Scan for the cell matching the given text and deliver its [X, Y] coordinate at center. 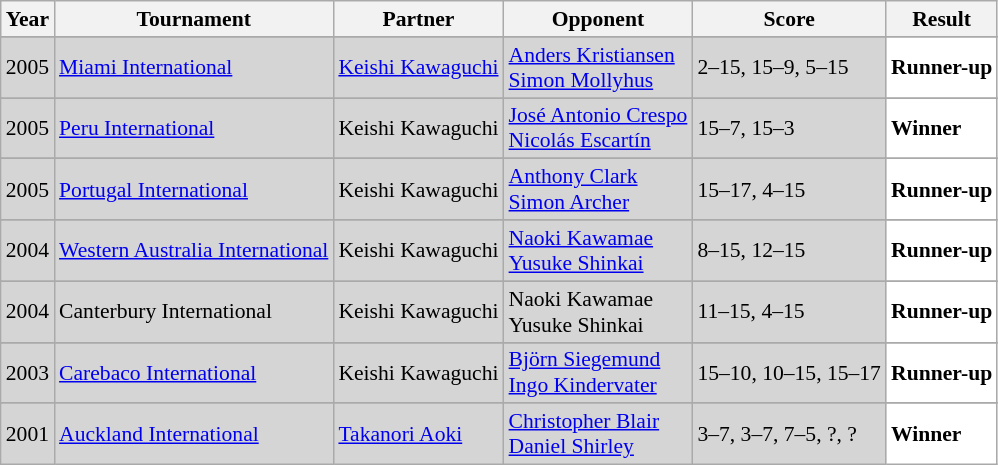
Canterbury International [194, 312]
2001 [28, 434]
Year [28, 19]
Result [942, 19]
3–7, 3–7, 7–5, ?, ? [789, 434]
2003 [28, 372]
Score [789, 19]
Björn Siegemund Ingo Kindervater [598, 372]
Portugal International [194, 190]
15–17, 4–15 [789, 190]
11–15, 4–15 [789, 312]
8–15, 12–15 [789, 250]
Auckland International [194, 434]
15–7, 15–3 [789, 128]
Tournament [194, 19]
2–15, 15–9, 5–15 [789, 68]
Takanori Aoki [418, 434]
Peru International [194, 128]
Christopher Blair Daniel Shirley [598, 434]
Partner [418, 19]
Western Australia International [194, 250]
Opponent [598, 19]
Anders Kristiansen Simon Mollyhus [598, 68]
15–10, 10–15, 15–17 [789, 372]
Carebaco International [194, 372]
Miami International [194, 68]
Anthony Clark Simon Archer [598, 190]
José Antonio Crespo Nicolás Escartín [598, 128]
